Scan for the cell matching the given text and deliver its (X, Y) coordinate at center. 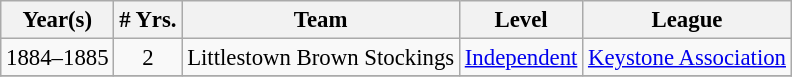
Littlestown Brown Stockings (321, 58)
Team (321, 20)
Level (520, 20)
Keystone Association (688, 58)
1884–1885 (58, 58)
Year(s) (58, 20)
League (688, 20)
2 (148, 58)
Independent (520, 58)
# Yrs. (148, 20)
